From the cell containing the given text, extract its center point as [X, Y] coordinate. 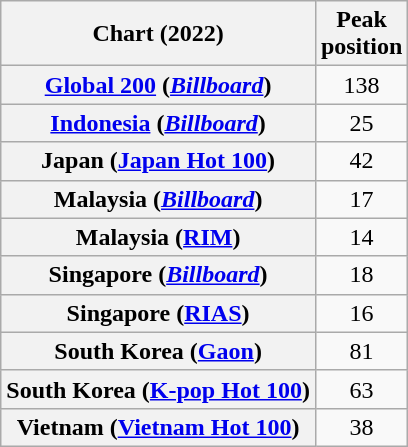
Malaysia (Billboard) [158, 199]
South Korea (K-pop Hot 100) [158, 389]
42 [361, 161]
25 [361, 123]
18 [361, 275]
South Korea (Gaon) [158, 351]
Singapore (Billboard) [158, 275]
Global 200 (Billboard) [158, 85]
Malaysia (RIM) [158, 237]
Indonesia (Billboard) [158, 123]
81 [361, 351]
17 [361, 199]
16 [361, 313]
Vietnam (Vietnam Hot 100) [158, 427]
Japan (Japan Hot 100) [158, 161]
Peakposition [361, 34]
Singapore (RIAS) [158, 313]
63 [361, 389]
138 [361, 85]
38 [361, 427]
Chart (2022) [158, 34]
14 [361, 237]
